For the text-containing cell, return its midpoint in (x, y) coordinate format. 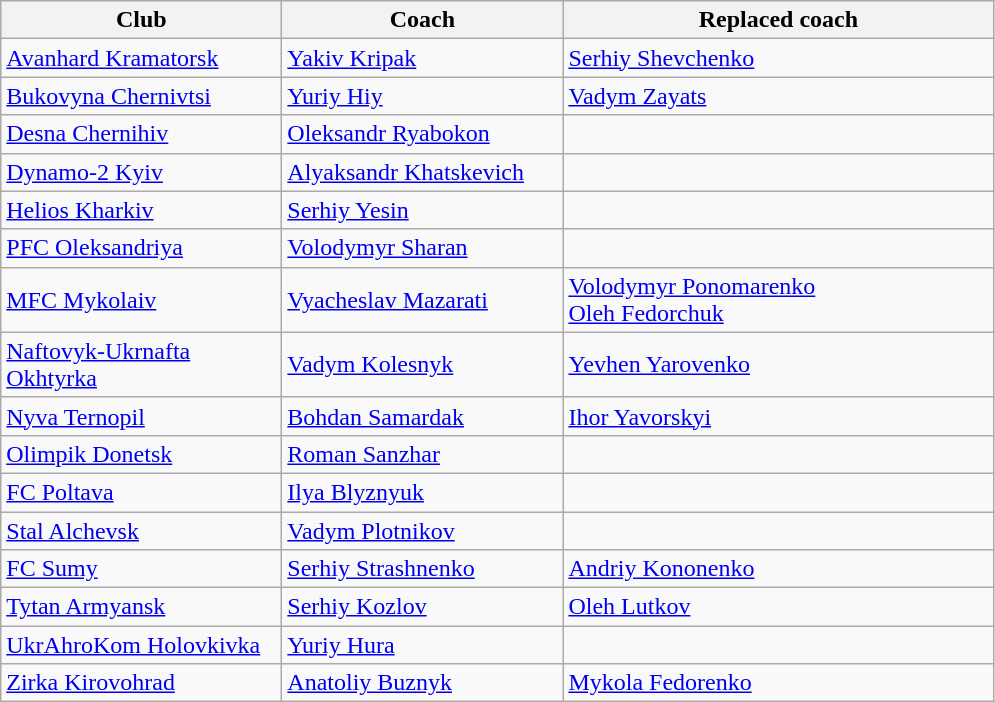
Mykola Fedorenko (778, 683)
Tytan Armyansk (142, 607)
Andriy Kononenko (778, 569)
Yevhen Yarovenko (778, 364)
Serhiy Kozlov (422, 607)
Vyacheslav Mazarati (422, 300)
FC Sumy (142, 569)
Coach (422, 20)
Roman Sanzhar (422, 454)
Olimpik Donetsk (142, 454)
Volodymyr Sharan (422, 248)
Replaced coach (778, 20)
Desna Chernihiv (142, 134)
Bukovyna Chernivtsi (142, 96)
Yuriy Hiy (422, 96)
Serhiy Yesin (422, 210)
PFC Oleksandriya (142, 248)
Stal Alchevsk (142, 531)
Serhiy Strashnenko (422, 569)
Club (142, 20)
Oleh Lutkov (778, 607)
Naftovyk-Ukrnafta Okhtyrka (142, 364)
Vadym Kolesnyk (422, 364)
Vadym Plotnikov (422, 531)
Helios Kharkiv (142, 210)
MFC Mykolaiv (142, 300)
Anatoliy Buznyk (422, 683)
Dynamo-2 Kyiv (142, 172)
Yakiv Kripak (422, 58)
Nyva Ternopil (142, 416)
Bohdan Samardak (422, 416)
Yuriy Hura (422, 645)
Serhiy Shevchenko (778, 58)
Volodymyr Ponomarenko Oleh Fedorchuk (778, 300)
Alyaksandr Khatskevich (422, 172)
Avanhard Kramatorsk (142, 58)
FC Poltava (142, 492)
Zirka Kirovohrad (142, 683)
Oleksandr Ryabokon (422, 134)
Ilya Blyznyuk (422, 492)
UkrAhroKom Holovkivka (142, 645)
Ihor Yavorskyi (778, 416)
Vadym Zayats (778, 96)
